Pinpoint the cell where the given text exists, returning its [x, y] midpoint coordinate. 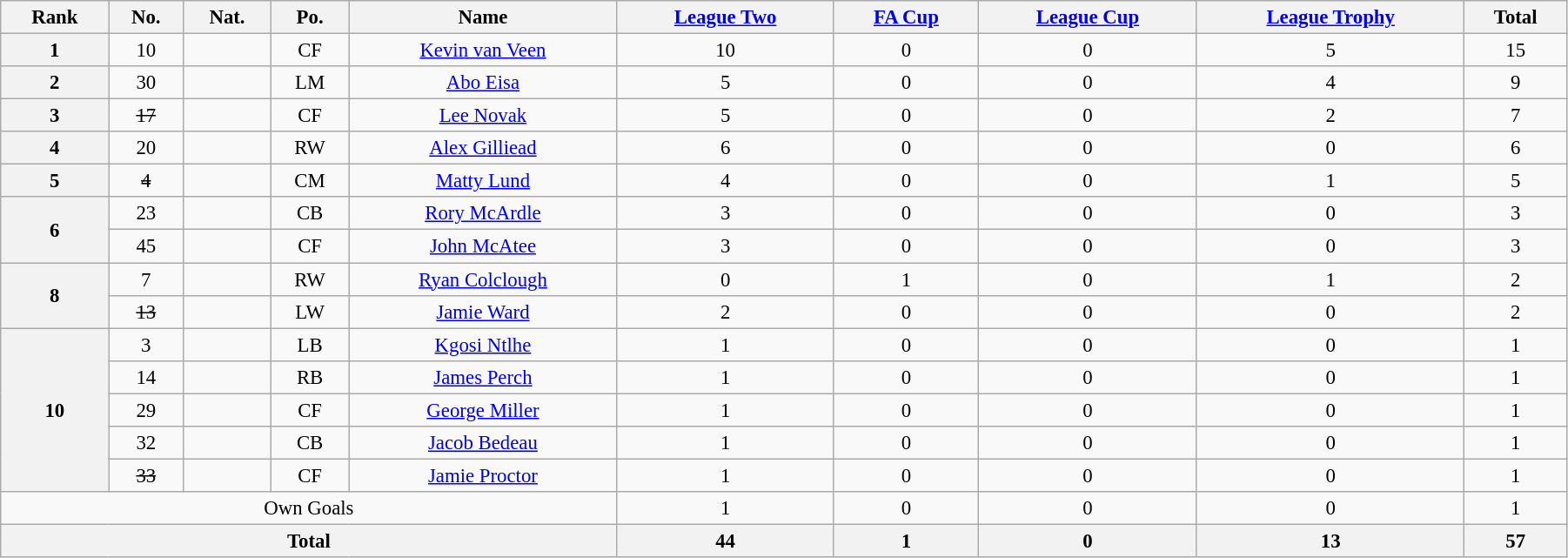
Kevin van Veen [483, 50]
League Cup [1088, 17]
Jamie Proctor [483, 475]
League Trophy [1330, 17]
17 [146, 116]
Jacob Bedeau [483, 443]
CM [310, 181]
League Two [726, 17]
45 [146, 246]
33 [146, 475]
Jamie Ward [483, 312]
Own Goals [309, 508]
RB [310, 377]
Rory McArdle [483, 213]
Rank [55, 17]
No. [146, 17]
LB [310, 345]
George Miller [483, 410]
Matty Lund [483, 181]
James Perch [483, 377]
Lee Novak [483, 116]
57 [1516, 541]
30 [146, 83]
29 [146, 410]
9 [1516, 83]
John McAtee [483, 246]
Po. [310, 17]
LM [310, 83]
Alex Gilliead [483, 148]
Abo Eisa [483, 83]
Nat. [228, 17]
15 [1516, 50]
Ryan Colclough [483, 279]
14 [146, 377]
8 [55, 296]
Name [483, 17]
44 [726, 541]
LW [310, 312]
32 [146, 443]
23 [146, 213]
FA Cup [906, 17]
Kgosi Ntlhe [483, 345]
20 [146, 148]
